Detect which cell encompasses the target text, then output its (x, y) center coordinate. 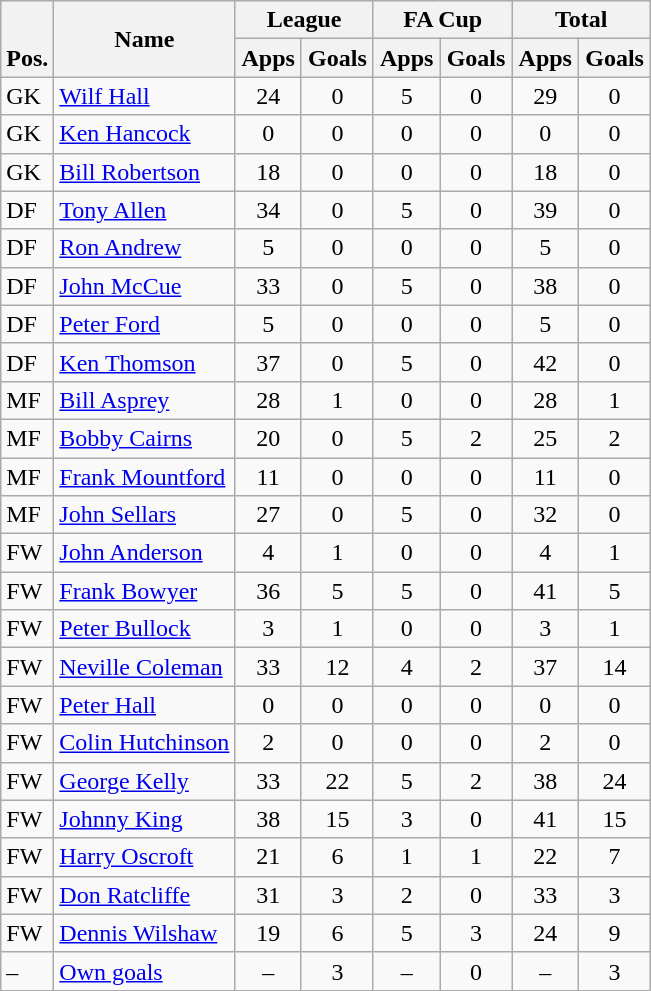
John Sellars (144, 515)
12 (337, 667)
Own goals (144, 971)
Ken Hancock (144, 134)
Don Ratcliffe (144, 895)
32 (546, 515)
Dennis Wilshaw (144, 933)
Peter Bullock (144, 629)
John Anderson (144, 553)
Bill Asprey (144, 400)
Frank Mountford (144, 477)
Johnny King (144, 819)
39 (546, 210)
31 (268, 895)
19 (268, 933)
Neville Coleman (144, 667)
25 (546, 438)
George Kelly (144, 781)
Pos. (28, 39)
Ron Andrew (144, 248)
27 (268, 515)
FA Cup (442, 20)
29 (546, 96)
Bill Robertson (144, 172)
7 (615, 857)
Peter Ford (144, 324)
34 (268, 210)
Tony Allen (144, 210)
Harry Oscroft (144, 857)
20 (268, 438)
36 (268, 591)
Total (582, 20)
League (304, 20)
14 (615, 667)
Ken Thomson (144, 362)
Name (144, 39)
9 (615, 933)
42 (546, 362)
Colin Hutchinson (144, 743)
Bobby Cairns (144, 438)
Peter Hall (144, 705)
John McCue (144, 286)
Frank Bowyer (144, 591)
21 (268, 857)
Wilf Hall (144, 96)
